Determine the [X, Y] coordinate at the center of the cell enclosing the given text.  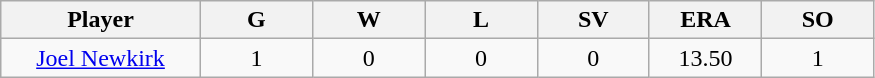
W [369, 20]
ERA [705, 20]
SO [818, 20]
Joel Newkirk [101, 58]
SV [593, 20]
L [481, 20]
G [256, 20]
13.50 [705, 58]
Player [101, 20]
